Return [X, Y] of the center of cell containing provided text 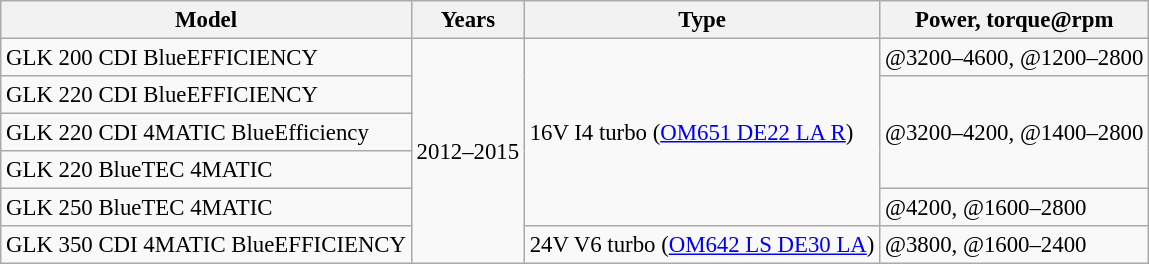
16V I4 turbo (OM651 DE22 LA R) [702, 133]
GLK 220 CDI BlueEFFICIENCY [206, 95]
GLK 250 BlueTEC 4MATIC [206, 208]
Model [206, 20]
GLK 350 CDI 4MATIC BlueEFFICIENCY [206, 245]
GLK 200 CDI BlueEFFICIENCY [206, 58]
GLK 220 BlueTEC 4MATIC [206, 170]
Years [468, 20]
@3800, @1600–2400 [1014, 245]
@3200–4200, @1400–2800 [1014, 132]
Power, torque@rpm [1014, 20]
@3200–4600, @1200–2800 [1014, 58]
GLK 220 CDI 4MATIC BlueEfficiency [206, 133]
@4200, @1600–2800 [1014, 208]
24V V6 turbo (OM642 LS DE30 LA) [702, 245]
Type [702, 20]
